Output the [x, y] coordinate of the center of the cell containing the given text.  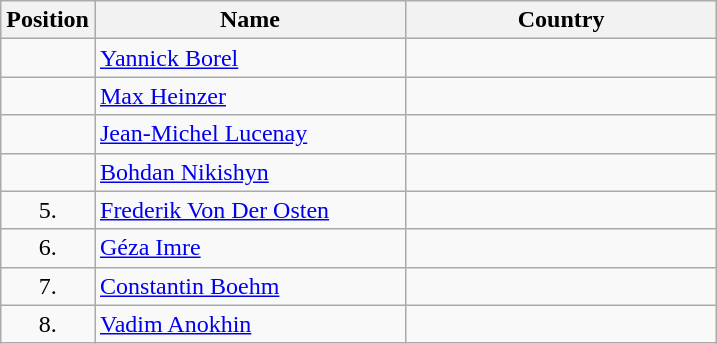
Géza Imre [250, 248]
5. [48, 210]
Frederik Von Der Osten [250, 210]
Yannick Borel [250, 58]
6. [48, 248]
Max Heinzer [250, 96]
Position [48, 20]
Country [562, 20]
Constantin Boehm [250, 286]
Bohdan Nikishyn [250, 172]
Vadim Anokhin [250, 324]
7. [48, 286]
8. [48, 324]
Name [250, 20]
Jean-Michel Lucenay [250, 134]
